Output the (x, y) coordinate of the center of the cell containing the given text.  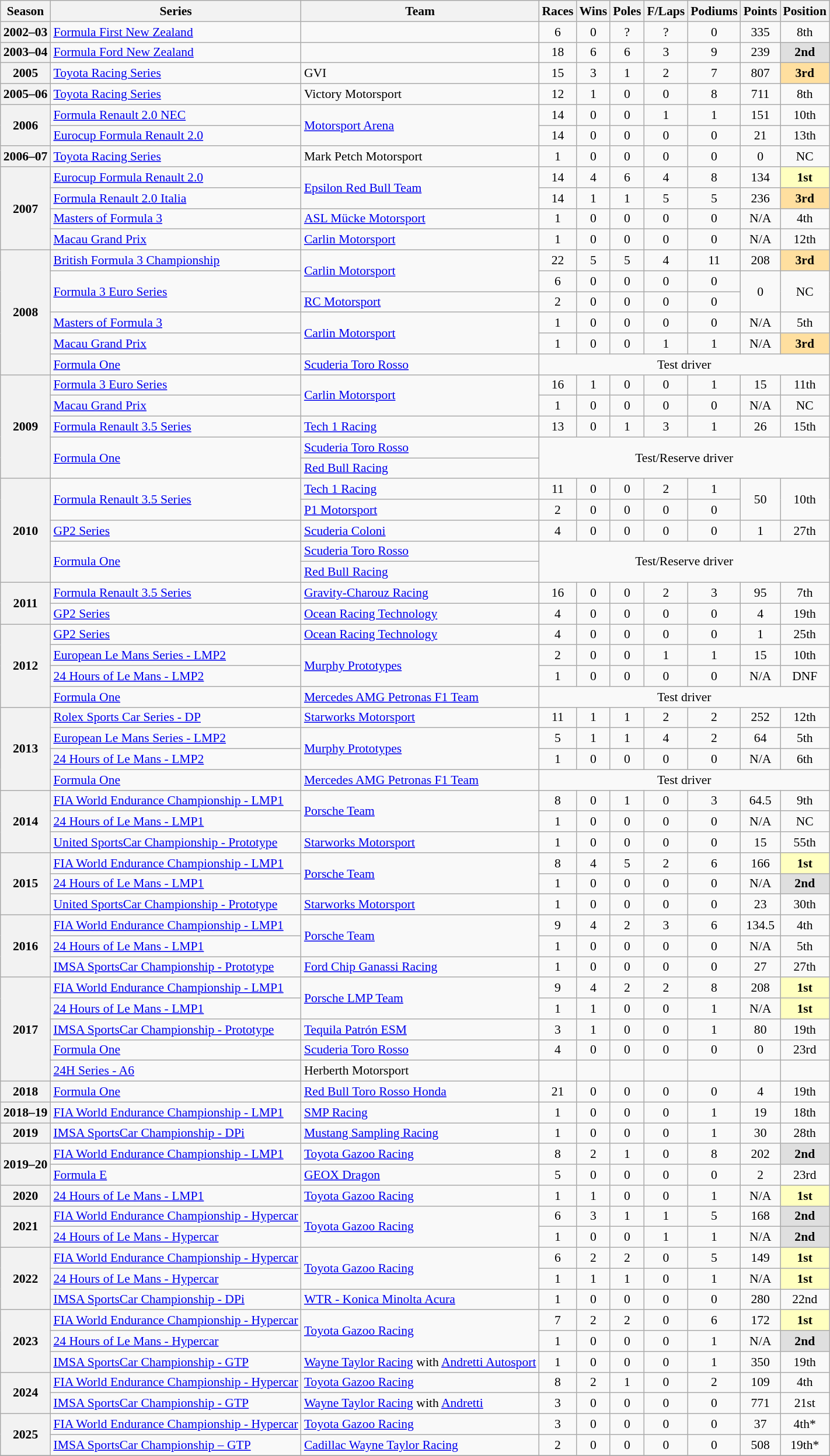
Scuderia Coloni (420, 531)
27 (761, 967)
2021 (26, 1226)
26 (761, 427)
P1 Motorsport (420, 510)
252 (761, 717)
109 (761, 1382)
SMP Racing (420, 1112)
2016 (26, 946)
149 (761, 1258)
7th (804, 593)
2005–06 (26, 94)
Rolex Sports Car Series - DP (175, 717)
Mark Petch Motorsport (420, 157)
Red Bull Toro Rosso Honda (420, 1092)
2008 (26, 313)
11th (804, 385)
2013 (26, 748)
ASL Mücke Motorsport (420, 219)
15th (804, 427)
Series (175, 11)
771 (761, 1403)
19th* (804, 1445)
239 (761, 52)
23 (761, 905)
13 (557, 427)
GEOX Dragon (420, 1175)
GVI (420, 73)
134.5 (761, 926)
2019 (26, 1133)
95 (761, 593)
9th (804, 801)
21st (804, 1403)
Cadillac Wayne Taylor Racing (420, 1445)
2020 (26, 1196)
12 (557, 94)
WTR - Konica Minolta Acura (420, 1300)
2015 (26, 884)
Season (26, 11)
335 (761, 32)
2014 (26, 821)
22nd (804, 1300)
Ford Chip Ganassi Racing (420, 967)
Position (804, 11)
6th (804, 759)
236 (761, 198)
50 (761, 499)
2006–07 (26, 157)
2022 (26, 1279)
DNF (804, 676)
Epsilon Red Bull Team (420, 188)
Points (761, 11)
168 (761, 1216)
Herberth Motorsport (420, 1071)
350 (761, 1362)
Podiums (714, 11)
Gravity-Charouz Racing (420, 593)
Wins (594, 11)
18 (557, 52)
280 (761, 1300)
24H Series - A6 (175, 1071)
2024 (26, 1393)
2005 (26, 73)
Mustang Sampling Racing (420, 1133)
Formula First New Zealand (175, 32)
64 (761, 738)
Wayne Taylor Racing with Andretti Autosport (420, 1362)
30 (761, 1133)
2025 (26, 1435)
Formula Ford New Zealand (175, 52)
508 (761, 1445)
28th (804, 1133)
80 (761, 1030)
Formula Renault 2.0 NEC (175, 115)
172 (761, 1321)
2009 (26, 426)
18th (804, 1112)
25th (804, 635)
Victory Motorsport (420, 94)
2012 (26, 666)
Motorsport Arena (420, 125)
2019–20 (26, 1164)
13th (804, 136)
Team (420, 11)
30th (804, 905)
2011 (26, 603)
2006 (26, 125)
IMSA SportsCar Championship – GTP (175, 1445)
Tequila Patrón ESM (420, 1030)
2003–04 (26, 52)
807 (761, 73)
RC Motorsport (420, 302)
202 (761, 1154)
Porsche LMP Team (420, 999)
2017 (26, 1030)
Formula Renault 2.0 Italia (175, 198)
37 (761, 1424)
134 (761, 177)
British Formula 3 Championship (175, 261)
F/Laps (665, 11)
55th (804, 842)
64.5 (761, 801)
19 (761, 1112)
Wayne Taylor Racing with Andretti (420, 1403)
151 (761, 115)
Poles (627, 11)
166 (761, 863)
2018 (26, 1092)
2007 (26, 208)
2018–19 (26, 1112)
22 (557, 261)
Races (557, 11)
2010 (26, 531)
Formula E (175, 1175)
711 (761, 94)
2023 (26, 1342)
4th* (804, 1424)
2002–03 (26, 32)
